Identify which cell holds the provided text, then report its (X, Y) central coordinate. 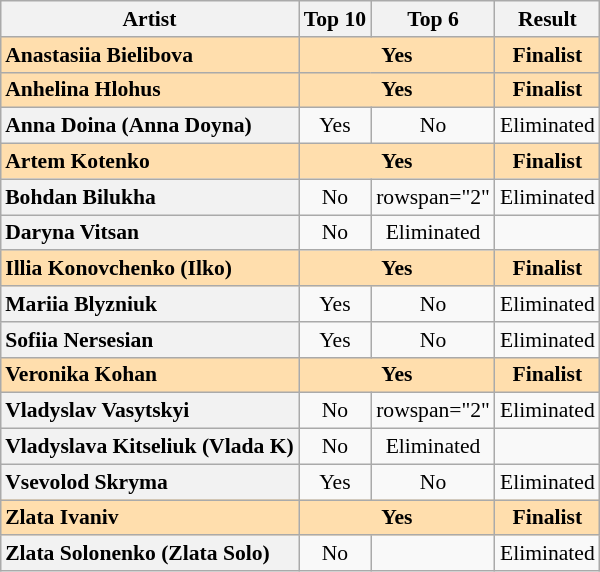
Bohdan Bilukha (150, 197)
Daryna Vitsan (150, 233)
Zlata Ivaniv (150, 518)
Result (548, 19)
Sofiia Nersesian (150, 340)
Mariia Blyzniuk (150, 304)
Vladyslav Vasytskyi (150, 411)
Vladyslava Kitseliuk (Vlada K) (150, 447)
Top 6 (433, 19)
Veronika Kohan (150, 375)
Zlata Solonenko (Zlata Solo) (150, 554)
Top 10 (335, 19)
Anhelina Hlohus (150, 90)
Illia Konovchenko (Ilko) (150, 269)
Artist (150, 19)
Artem Kotenko (150, 162)
Vsevolod Skryma (150, 482)
Anna Doina (Anna Doyna) (150, 126)
Anastasiia Bielibova (150, 55)
